Search for the cell housing the specified text and yield its [x, y] center coordinate. 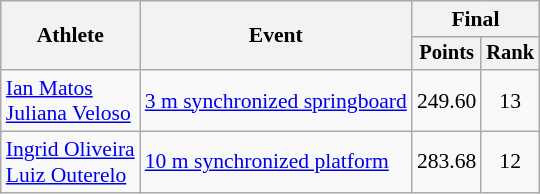
Ingrid OliveiraLuiz Outerelo [70, 162]
249.60 [446, 100]
3 m synchronized springboard [276, 100]
12 [510, 162]
Athlete [70, 36]
10 m synchronized platform [276, 162]
Ian MatosJuliana Veloso [70, 100]
Rank [510, 54]
Final [476, 19]
283.68 [446, 162]
13 [510, 100]
Event [276, 36]
Points [446, 54]
